Locate the cell with the specified text and output its (x, y) center coordinate. 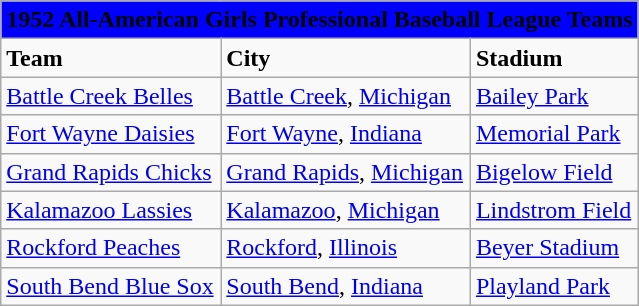
1952 All-American Girls Professional Baseball League Teams (320, 20)
Lindstrom Field (554, 210)
Bailey Park (554, 96)
Team (111, 58)
Kalamazoo, Michigan (346, 210)
Battle Creek, Michigan (346, 96)
Stadium (554, 58)
Kalamazoo Lassies (111, 210)
South Bend, Indiana (346, 286)
Playland Park (554, 286)
Rockford, Illinois (346, 248)
Grand Rapids Chicks (111, 172)
City (346, 58)
Beyer Stadium (554, 248)
Battle Creek Belles (111, 96)
South Bend Blue Sox (111, 286)
Rockford Peaches (111, 248)
Fort Wayne, Indiana (346, 134)
Bigelow Field (554, 172)
Memorial Park (554, 134)
Grand Rapids, Michigan (346, 172)
Fort Wayne Daisies (111, 134)
